Identify which cell holds the provided text, then report its (X, Y) central coordinate. 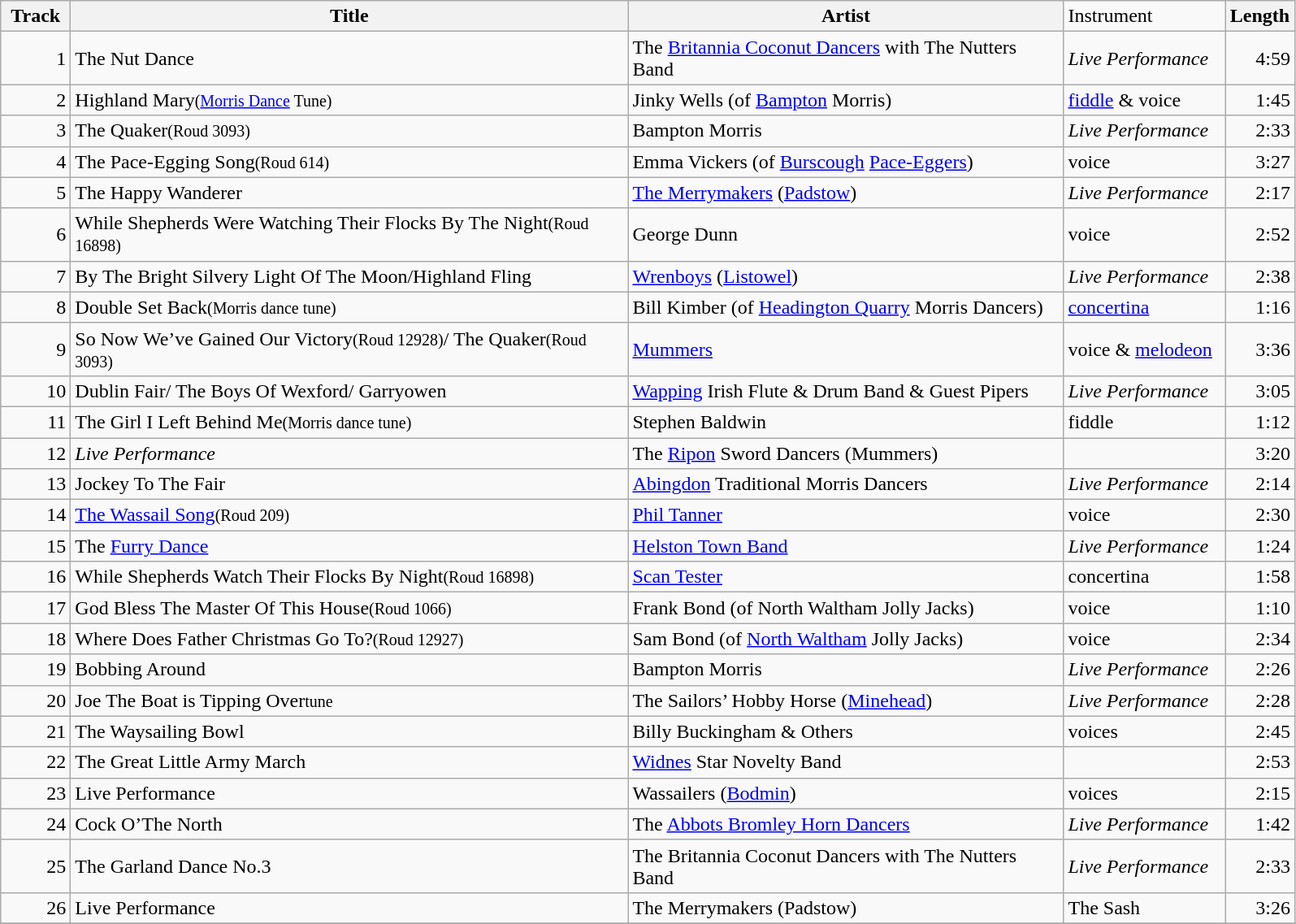
17 (36, 608)
1:58 (1260, 577)
Length (1260, 16)
1:45 (1260, 100)
Dublin Fair/ The Boys Of Wexford/ Garryowen (349, 391)
13 (36, 484)
Cock O’The North (349, 824)
Wassailers (Bodmin) (846, 793)
2:52 (1260, 234)
Highland Mary(Morris Dance Tune) (349, 100)
4 (36, 162)
By The Bright Silvery Light Of The Moon/Highland Fling (349, 276)
While Shepherds Watch Their Flocks By Night(Roud 16898) (349, 577)
3:26 (1260, 908)
Track (36, 16)
2:14 (1260, 484)
11 (36, 422)
George Dunn (846, 234)
4:59 (1260, 59)
20 (36, 701)
1:10 (1260, 608)
7 (36, 276)
Phil Tanner (846, 515)
The Waysailing Bowl (349, 731)
3:36 (1260, 349)
9 (36, 349)
2:53 (1260, 762)
The Sash (1144, 908)
Sam Bond (of North Waltham Jolly Jacks) (846, 639)
2:38 (1260, 276)
The Great Little Army March (349, 762)
22 (36, 762)
21 (36, 731)
1:16 (1260, 307)
2:17 (1260, 193)
2:28 (1260, 701)
Jinky Wells (of Bampton Morris) (846, 100)
2:34 (1260, 639)
2 (36, 100)
Stephen Baldwin (846, 422)
1 (36, 59)
Bobbing Around (349, 670)
voice & melodeon (1144, 349)
The Garland Dance No.3 (349, 866)
Emma Vickers (of Burscough Pace-Eggers) (846, 162)
15 (36, 546)
6 (36, 234)
Joe The Boat is Tipping Overtune (349, 701)
1:24 (1260, 546)
Jockey To The Fair (349, 484)
Widnes Star Novelty Band (846, 762)
1:42 (1260, 824)
Wapping Irish Flute & Drum Band & Guest Pipers (846, 391)
Bill Kimber (of Headington Quarry Morris Dancers) (846, 307)
Where Does Father Christmas Go To?(Roud 12927) (349, 639)
So Now We’ve Gained Our Victory(Roud 12928)/ The Quaker(Roud 3093) (349, 349)
Billy Buckingham & Others (846, 731)
2:30 (1260, 515)
Title (349, 16)
3:20 (1260, 453)
Artist (846, 16)
Abingdon Traditional Morris Dancers (846, 484)
26 (36, 908)
fiddle & voice (1144, 100)
25 (36, 866)
Mummers (846, 349)
The Pace-Egging Song(Roud 614) (349, 162)
12 (36, 453)
The Abbots Bromley Horn Dancers (846, 824)
2:45 (1260, 731)
Scan Tester (846, 577)
The Furry Dance (349, 546)
3:27 (1260, 162)
Double Set Back(Morris dance tune) (349, 307)
God Bless The Master Of This House(Roud 1066) (349, 608)
14 (36, 515)
10 (36, 391)
The Happy Wanderer (349, 193)
The Ripon Sword Dancers (Mummers) (846, 453)
fiddle (1144, 422)
5 (36, 193)
While Shepherds Were Watching Their Flocks By The Night(Roud 16898) (349, 234)
8 (36, 307)
The Nut Dance (349, 59)
3 (36, 131)
2:26 (1260, 670)
24 (36, 824)
Instrument (1144, 16)
Wrenboys (Listowel) (846, 276)
3:05 (1260, 391)
The Sailors’ Hobby Horse (Minehead) (846, 701)
The Wassail Song(Roud 209) (349, 515)
1:12 (1260, 422)
16 (36, 577)
23 (36, 793)
The Girl I Left Behind Me(Morris dance tune) (349, 422)
Frank Bond (of North Waltham Jolly Jacks) (846, 608)
19 (36, 670)
18 (36, 639)
The Quaker(Roud 3093) (349, 131)
2:15 (1260, 793)
Helston Town Band (846, 546)
